Extract the (X, Y) coordinate from the center of the cell holding the provided text.  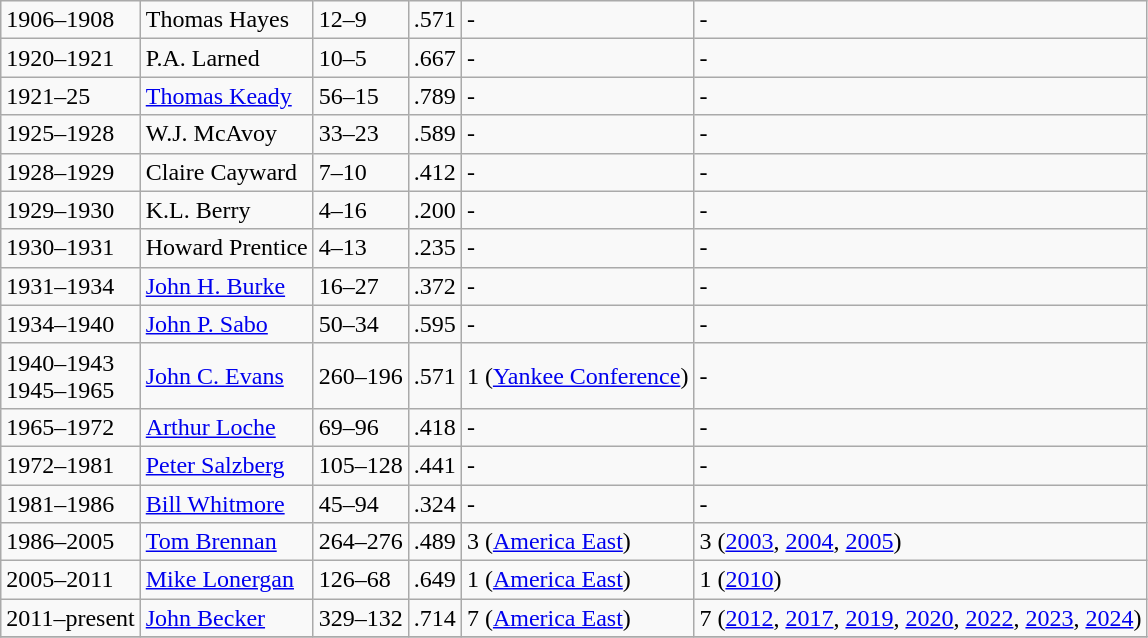
.595 (434, 324)
4–16 (360, 210)
.789 (434, 96)
1981–1986 (70, 503)
1 (America East) (578, 580)
4–13 (360, 248)
Thomas Hayes (226, 20)
.714 (434, 618)
264–276 (360, 542)
1940–19431945–1965 (70, 376)
.200 (434, 210)
7–10 (360, 172)
56–15 (360, 96)
Peter Salzberg (226, 465)
.418 (434, 427)
Arthur Loche (226, 427)
.235 (434, 248)
1972–1981 (70, 465)
.412 (434, 172)
1965–1972 (70, 427)
7 (America East) (578, 618)
33–23 (360, 134)
.667 (434, 58)
Howard Prentice (226, 248)
45–94 (360, 503)
1925–1928 (70, 134)
105–128 (360, 465)
329–132 (360, 618)
10–5 (360, 58)
1986–2005 (70, 542)
Tom Brennan (226, 542)
K.L. Berry (226, 210)
1921–25 (70, 96)
1930–1931 (70, 248)
2005–2011 (70, 580)
John H. Burke (226, 286)
1934–1940 (70, 324)
12–9 (360, 20)
7 (2012, 2017, 2019, 2020, 2022, 2023, 2024) (920, 618)
Bill Whitmore (226, 503)
126–68 (360, 580)
.589 (434, 134)
1928–1929 (70, 172)
16–27 (360, 286)
1931–1934 (70, 286)
50–34 (360, 324)
.324 (434, 503)
1920–1921 (70, 58)
P.A. Larned (226, 58)
3 (2003, 2004, 2005) (920, 542)
.441 (434, 465)
W.J. McAvoy (226, 134)
1 (2010) (920, 580)
John C. Evans (226, 376)
3 (America East) (578, 542)
1929–1930 (70, 210)
1 (Yankee Conference) (578, 376)
John Becker (226, 618)
.372 (434, 286)
Thomas Keady (226, 96)
2011–present (70, 618)
69–96 (360, 427)
1906–1908 (70, 20)
260–196 (360, 376)
.489 (434, 542)
Claire Cayward (226, 172)
John P. Sabo (226, 324)
.649 (434, 580)
Mike Lonergan (226, 580)
